Scan for the cell matching the given text and deliver its (X, Y) coordinate at center. 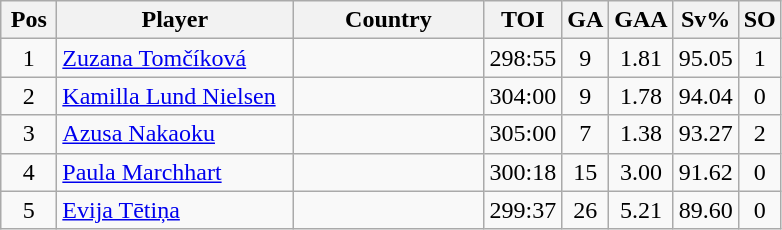
15 (586, 172)
300:18 (523, 172)
94.04 (706, 96)
5.21 (641, 210)
7 (586, 134)
Kamilla Lund Nielsen (175, 96)
89.60 (706, 210)
305:00 (523, 134)
5 (29, 210)
4 (29, 172)
298:55 (523, 58)
TOI (523, 20)
95.05 (706, 58)
Zuzana Tomčíková (175, 58)
1.78 (641, 96)
304:00 (523, 96)
Paula Marchhart (175, 172)
Player (175, 20)
3.00 (641, 172)
91.62 (706, 172)
GA (586, 20)
93.27 (706, 134)
SO (760, 20)
Country (388, 20)
26 (586, 210)
Sv% (706, 20)
1.38 (641, 134)
Pos (29, 20)
GAA (641, 20)
3 (29, 134)
299:37 (523, 210)
Evija Tētiņa (175, 210)
Azusa Nakaoku (175, 134)
1.81 (641, 58)
